For the text-containing cell, return its midpoint in [X, Y] coordinate format. 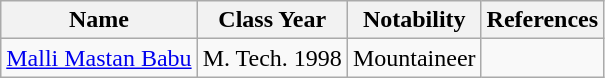
Notability [414, 20]
Malli Mastan Babu [99, 58]
References [542, 20]
M. Tech. 1998 [272, 58]
Mountaineer [414, 58]
Name [99, 20]
Class Year [272, 20]
